For the text-containing cell, return its midpoint in [x, y] coordinate format. 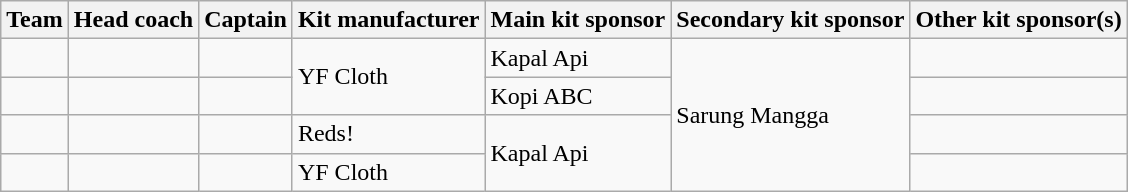
Kopi ABC [578, 96]
Sarung Mangga [790, 115]
Main kit sponsor [578, 20]
Team [35, 20]
Kit manufacturer [388, 20]
Secondary kit sponsor [790, 20]
Head coach [133, 20]
Other kit sponsor(s) [1018, 20]
Captain [246, 20]
Reds! [388, 134]
